Return (X, Y) of the center of cell containing provided text 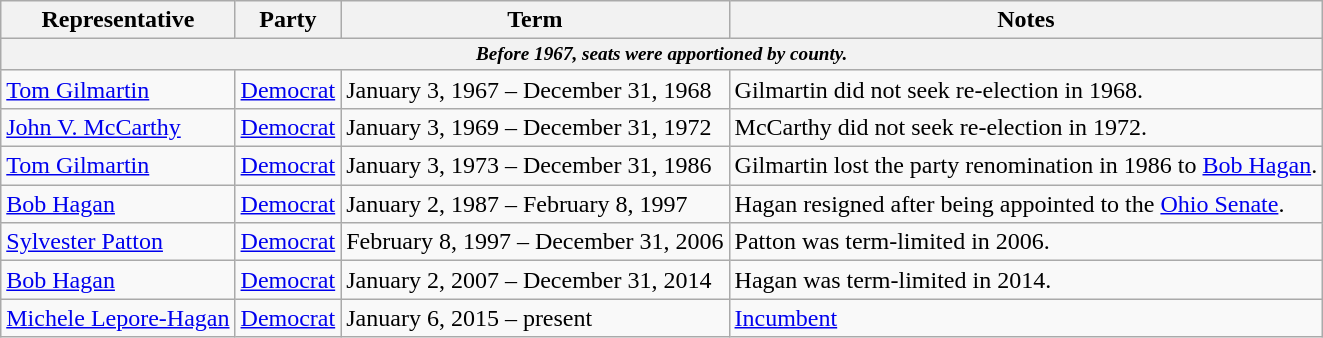
Sylvester Patton (118, 242)
January 2, 1987 – February 8, 1997 (535, 204)
January 3, 1967 – December 31, 1968 (535, 89)
January 2, 2007 – December 31, 2014 (535, 280)
Party (288, 20)
Michele Lepore-Hagan (118, 318)
Patton was term-limited in 2006. (1026, 242)
John V. McCarthy (118, 128)
McCarthy did not seek re-election in 1972. (1026, 128)
Gilmartin did not seek re-election in 1968. (1026, 89)
January 3, 1973 – December 31, 1986 (535, 166)
Term (535, 20)
January 6, 2015 – present (535, 318)
Hagan was term-limited in 2014. (1026, 280)
Hagan resigned after being appointed to the Ohio Senate. (1026, 204)
Representative (118, 20)
Before 1967, seats were apportioned by county. (662, 55)
Notes (1026, 20)
January 3, 1969 – December 31, 1972 (535, 128)
Gilmartin lost the party renomination in 1986 to Bob Hagan. (1026, 166)
February 8, 1997 – December 31, 2006 (535, 242)
Incumbent (1026, 318)
